Determine the [X, Y] coordinate at the center of the cell enclosing the given text.  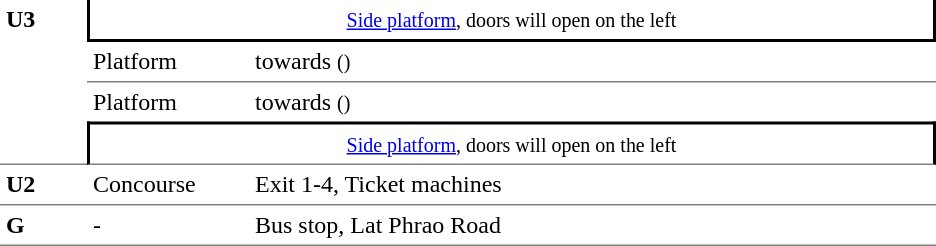
Bus stop, Lat Phrao Road [592, 226]
U2 [44, 185]
Concourse [168, 185]
- [168, 226]
G [44, 226]
Exit 1-4, Ticket machines [592, 185]
U3 [44, 82]
